Determine the (X, Y) coordinate at the center of the cell enclosing the given text.  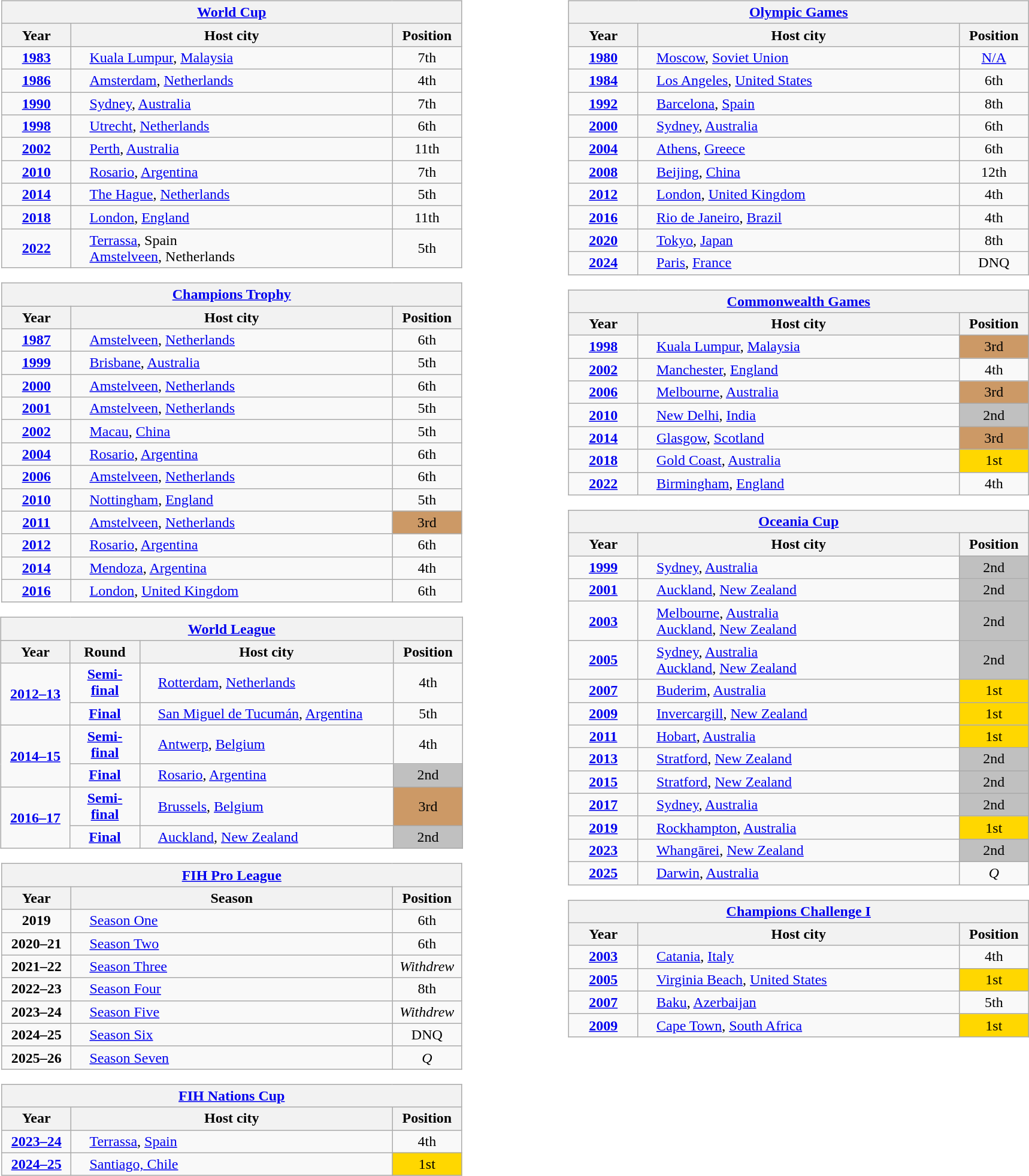
The Hague, Netherlands (232, 195)
Macau, China (232, 431)
Season (232, 898)
Athens, Greece (798, 149)
Champions Trophy (232, 294)
World League (232, 629)
Beijing, China (798, 172)
Santiago, Chile (232, 1164)
Season Five (232, 1012)
Catania, Italy (798, 957)
2014–15 (35, 756)
Olympic Games (798, 12)
Manchester, England (798, 370)
Round (105, 652)
2012–13 (35, 694)
World Cup (232, 12)
Cape Town, South Africa (798, 1025)
Melbourne, Australia (798, 392)
2016–17 (35, 817)
Gold Coast, Australia (798, 461)
FIH Pro League (232, 875)
2025–26 (37, 1057)
San Miguel de Tucumán, Argentina (267, 714)
Baku, Azerbaijan (798, 1002)
Glasgow, Scotland (798, 438)
2020 (603, 240)
Virginia Beach, United States (798, 980)
FIH Nations Cup (232, 1096)
Commonwealth Games (798, 301)
Melbourne, Australia Auckland, New Zealand (798, 621)
Rotterdam, Netherlands (267, 683)
Paris, France (798, 263)
Tokyo, Japan (798, 240)
1984 (603, 80)
1992 (603, 104)
Rio de Janeiro, Brazil (798, 217)
Brussels, Belgium (267, 806)
Terrassa, Spain Amstelveen, Netherlands (232, 248)
New Delhi, India (798, 415)
2013 (603, 759)
2015 (603, 782)
12th (994, 172)
Season Two (232, 944)
Champions Challenge I (798, 911)
1990 (37, 104)
N/A (994, 58)
1986 (37, 80)
Darwin, Australia (798, 873)
2023 (603, 850)
2020–21 (37, 944)
2017 (603, 805)
Brisbane, Australia (232, 363)
Los Angeles, United States (798, 80)
Rockhampton, Australia (798, 827)
Utrecht, Netherlands (232, 126)
Buderim, Australia (798, 691)
Barcelona, Spain (798, 104)
Terrassa, Spain (232, 1141)
Oceania Cup (798, 522)
Mendoza, Argentina (232, 568)
Moscow, Soviet Union (798, 58)
1980 (603, 58)
2024 (603, 263)
Invercargill, New Zealand (798, 714)
Birmingham, England (798, 483)
2022–23 (37, 989)
Nottingham, England (232, 500)
1987 (37, 340)
Sydney, Australia Auckland, New Zealand (798, 660)
Season Four (232, 989)
Perth, Australia (232, 149)
Whangārei, New Zealand (798, 850)
Antwerp, Belgium (267, 744)
Season Seven (232, 1057)
Amsterdam, Netherlands (232, 80)
London, England (232, 217)
2008 (603, 172)
Season Three (232, 966)
2025 (603, 873)
Season One (232, 921)
Season Six (232, 1035)
Hobart, Australia (798, 736)
2021–22 (37, 966)
1983 (37, 58)
